Provide the (X, Y) coordinate of the cell's center where the given text is located.  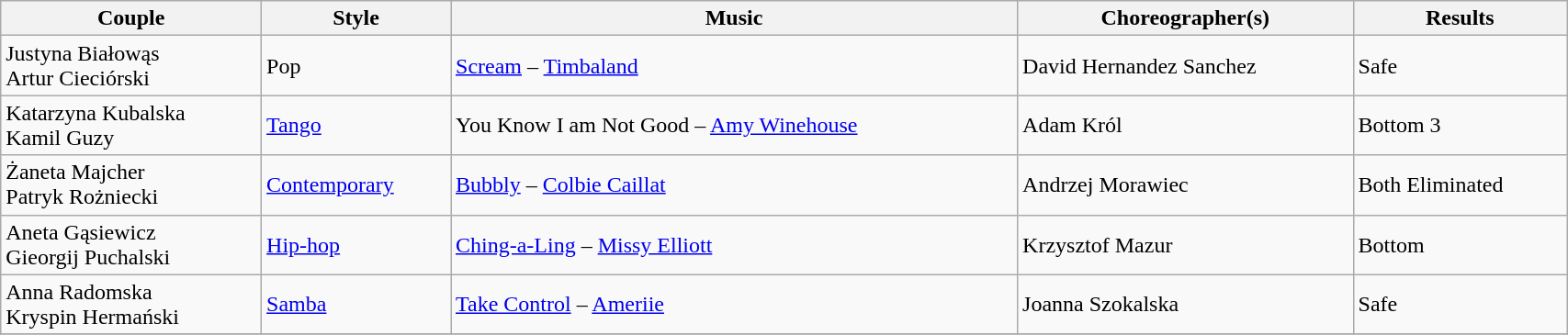
Adam Król (1185, 125)
David Hernandez Sanchez (1185, 66)
Scream – Timbaland (733, 66)
Samba (356, 305)
Anna RadomskaKryspin Hermański (131, 305)
Both Eliminated (1461, 185)
Contemporary (356, 185)
Hip-hop (356, 244)
Bottom 3 (1461, 125)
Katarzyna KubalskaKamil Guzy (131, 125)
Style (356, 18)
Żaneta MajcherPatryk Rożniecki (131, 185)
Couple (131, 18)
Pop (356, 66)
Andrzej Morawiec (1185, 185)
Bottom (1461, 244)
Choreographer(s) (1185, 18)
Justyna BiałowąsArtur Cieciórski (131, 66)
Ching-a-Ling – Missy Elliott (733, 244)
Results (1461, 18)
Krzysztof Mazur (1185, 244)
Bubbly – Colbie Caillat (733, 185)
You Know I am Not Good – Amy Winehouse (733, 125)
Take Control – Ameriie (733, 305)
Tango (356, 125)
Joanna Szokalska (1185, 305)
Aneta GąsiewiczGieorgij Puchalski (131, 244)
Music (733, 18)
